Extract the [x, y] coordinate from the center of the cell holding the provided text.  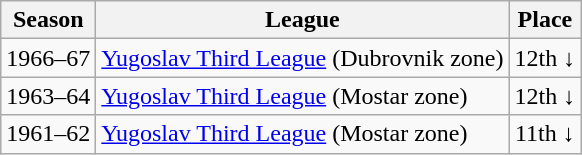
1961–62 [48, 134]
Place [545, 20]
11th ↓ [545, 134]
League [302, 20]
Season [48, 20]
Yugoslav Third League (Dubrovnik zone) [302, 58]
1966–67 [48, 58]
1963–64 [48, 96]
